Pinpoint the cell where the given text exists, returning its [x, y] midpoint coordinate. 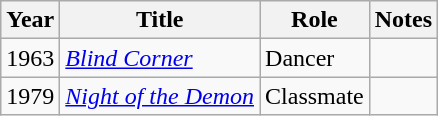
Classmate [315, 96]
1963 [30, 58]
1979 [30, 96]
Role [315, 20]
Dancer [315, 58]
Notes [403, 20]
Title [160, 20]
Night of the Demon [160, 96]
Blind Corner [160, 58]
Year [30, 20]
